Return the [x, y] coordinate for the center point of the cell that contains the specified text.  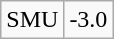
SMU [32, 19]
-3.0 [88, 19]
